Pinpoint the cell where the given text exists, returning its (X, Y) midpoint coordinate. 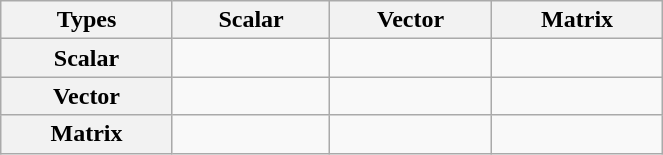
Types (86, 20)
